Detect which cell encompasses the target text, then output its [x, y] center coordinate. 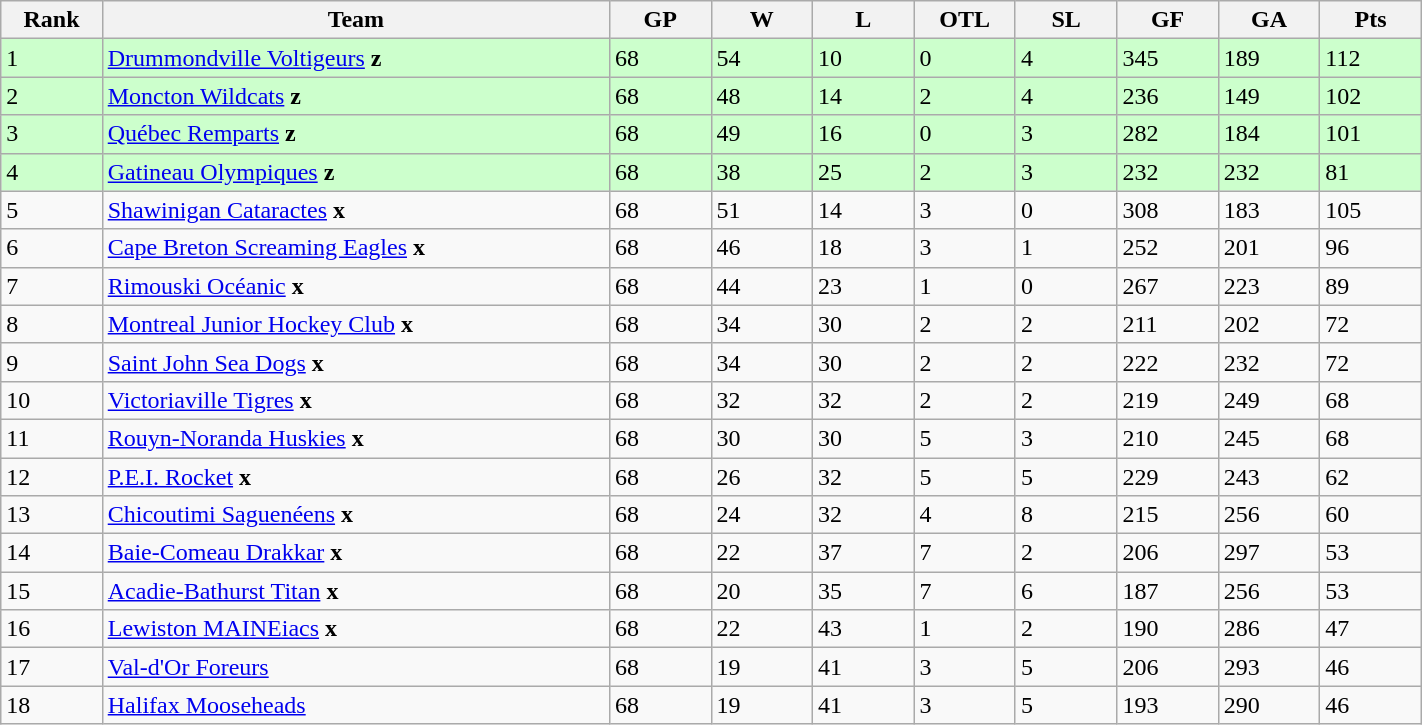
47 [1370, 629]
9 [52, 362]
54 [762, 58]
210 [1168, 438]
17 [52, 667]
Montreal Junior Hockey Club x [356, 324]
Victoriaville Tigres x [356, 400]
245 [1268, 438]
11 [52, 438]
Halifax Mooseheads [356, 705]
62 [1370, 477]
236 [1168, 96]
81 [1370, 172]
252 [1168, 248]
Acadie-Bathurst Titan x [356, 591]
Québec Remparts z [356, 134]
GA [1268, 20]
223 [1268, 286]
184 [1268, 134]
Cape Breton Screaming Eagles x [356, 248]
183 [1268, 210]
43 [862, 629]
49 [762, 134]
215 [1168, 515]
222 [1168, 362]
W [762, 20]
20 [762, 591]
Drummondville Voltigeurs z [356, 58]
13 [52, 515]
37 [862, 553]
23 [862, 286]
Lewiston MAINEiacs x [356, 629]
190 [1168, 629]
51 [762, 210]
112 [1370, 58]
89 [1370, 286]
P.E.I. Rocket x [356, 477]
286 [1268, 629]
202 [1268, 324]
Baie-Comeau Drakkar x [356, 553]
GP [660, 20]
Rouyn-Noranda Huskies x [356, 438]
24 [762, 515]
Chicoutimi Saguenéens x [356, 515]
282 [1168, 134]
Saint John Sea Dogs x [356, 362]
102 [1370, 96]
12 [52, 477]
201 [1268, 248]
290 [1268, 705]
SL [1066, 20]
96 [1370, 248]
187 [1168, 591]
193 [1168, 705]
26 [762, 477]
149 [1268, 96]
Rank [52, 20]
35 [862, 591]
Pts [1370, 20]
297 [1268, 553]
249 [1268, 400]
15 [52, 591]
Gatineau Olympiques z [356, 172]
38 [762, 172]
OTL [964, 20]
219 [1168, 400]
Val-d'Or Foreurs [356, 667]
Shawinigan Cataractes x [356, 210]
308 [1168, 210]
Rimouski Océanic x [356, 286]
Team [356, 20]
101 [1370, 134]
267 [1168, 286]
25 [862, 172]
229 [1168, 477]
211 [1168, 324]
L [862, 20]
48 [762, 96]
Moncton Wildcats z [356, 96]
345 [1168, 58]
44 [762, 286]
293 [1268, 667]
243 [1268, 477]
189 [1268, 58]
105 [1370, 210]
60 [1370, 515]
GF [1168, 20]
